Return [x, y] of the center of cell containing provided text 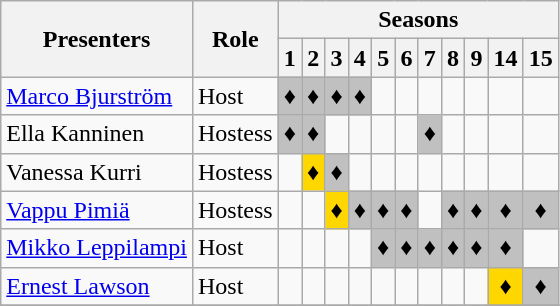
5 [382, 58]
Marco Bjurström [97, 96]
Seasons [418, 20]
Role [235, 39]
Ella Kanninen [97, 134]
1 [290, 58]
9 [476, 58]
Presenters [97, 39]
14 [506, 58]
8 [452, 58]
2 [314, 58]
6 [406, 58]
Ernest Lawson [97, 286]
Vanessa Kurri [97, 172]
Mikko Leppilampi [97, 248]
7 [430, 58]
4 [360, 58]
3 [336, 58]
Vappu Pimiä [97, 210]
15 [540, 58]
